Capture the cell that displays the provided text and extract its (x, y) central coordinate. 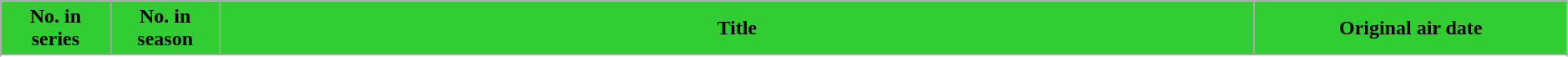
Title (737, 28)
No. inseason (165, 28)
Original air date (1410, 28)
No. inseries (55, 28)
